Pinpoint the cell where the given text exists, returning its [x, y] midpoint coordinate. 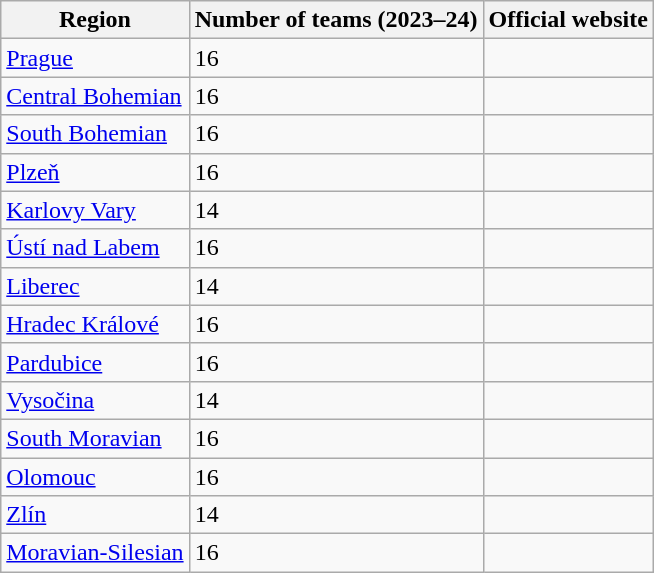
Official website [568, 20]
South Moravian [95, 438]
Central Bohemian [95, 96]
Karlovy Vary [95, 210]
Prague [95, 58]
Zlín [95, 515]
Ústí nad Labem [95, 248]
Liberec [95, 286]
Number of teams (2023–24) [336, 20]
Region [95, 20]
Pardubice [95, 362]
Hradec Králové [95, 324]
Vysočina [95, 400]
Olomouc [95, 477]
South Bohemian [95, 134]
Moravian-Silesian [95, 553]
Plzeň [95, 172]
